Return the (X, Y) coordinate for the center point of the cell that contains the specified text.  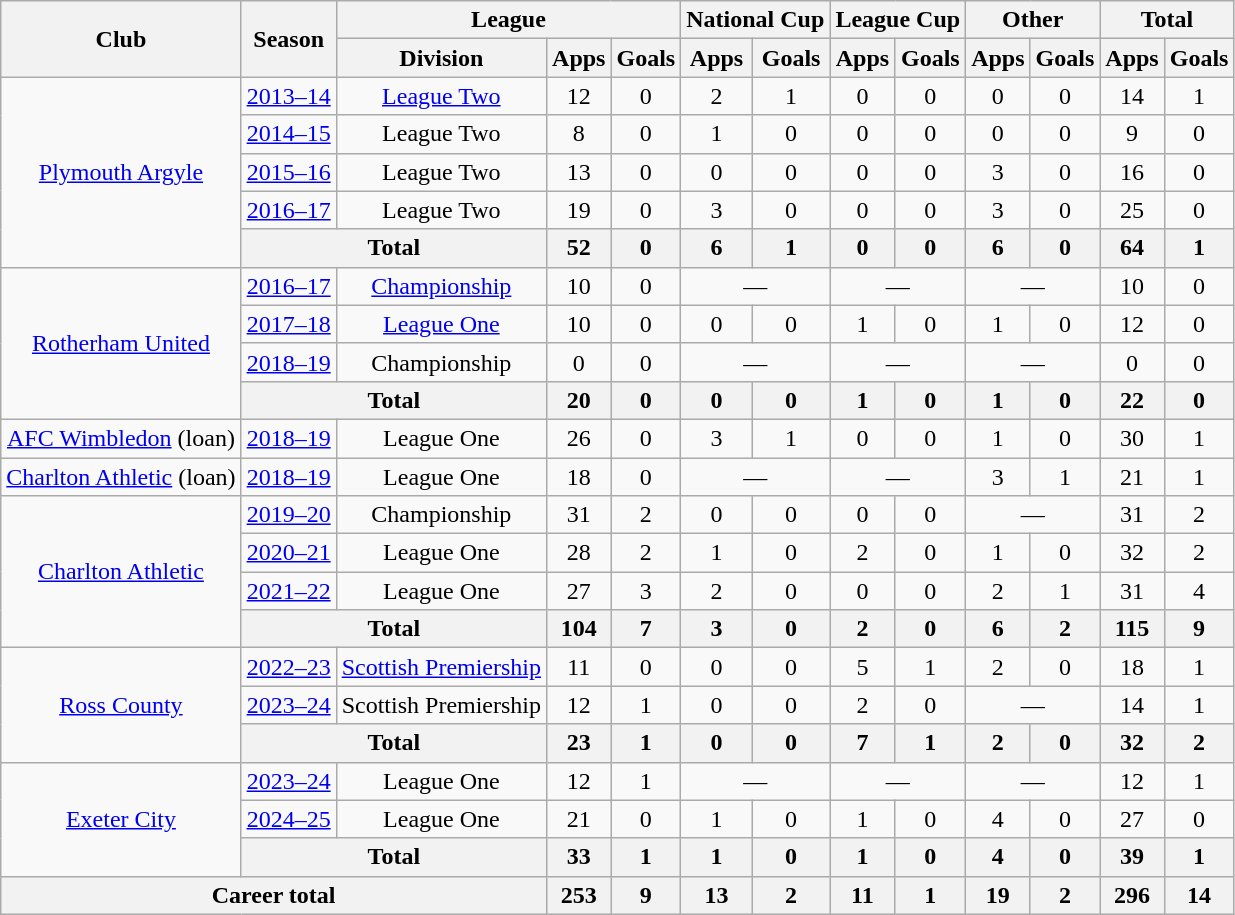
League Cup (898, 20)
296 (1132, 895)
8 (579, 134)
Plymouth Argyle (121, 172)
Charlton Athletic (121, 572)
253 (579, 895)
Club (121, 39)
Career total (274, 895)
25 (1132, 210)
5 (862, 667)
30 (1132, 438)
Rotherham United (121, 343)
2017–18 (288, 324)
2020–21 (288, 553)
22 (1132, 400)
National Cup (756, 20)
23 (579, 743)
Season (288, 39)
104 (579, 629)
33 (579, 857)
52 (579, 248)
115 (1132, 629)
Exeter City (121, 819)
Other (1033, 20)
28 (579, 553)
2014–15 (288, 134)
2013–14 (288, 96)
39 (1132, 857)
League (508, 20)
26 (579, 438)
2019–20 (288, 515)
2024–25 (288, 819)
2021–22 (288, 591)
2022–23 (288, 667)
20 (579, 400)
Charlton Athletic (loan) (121, 477)
Ross County (121, 705)
AFC Wimbledon (loan) (121, 438)
64 (1132, 248)
16 (1132, 172)
2015–16 (288, 172)
Division (441, 58)
